Locate the cell with the specified text and output its (x, y) center coordinate. 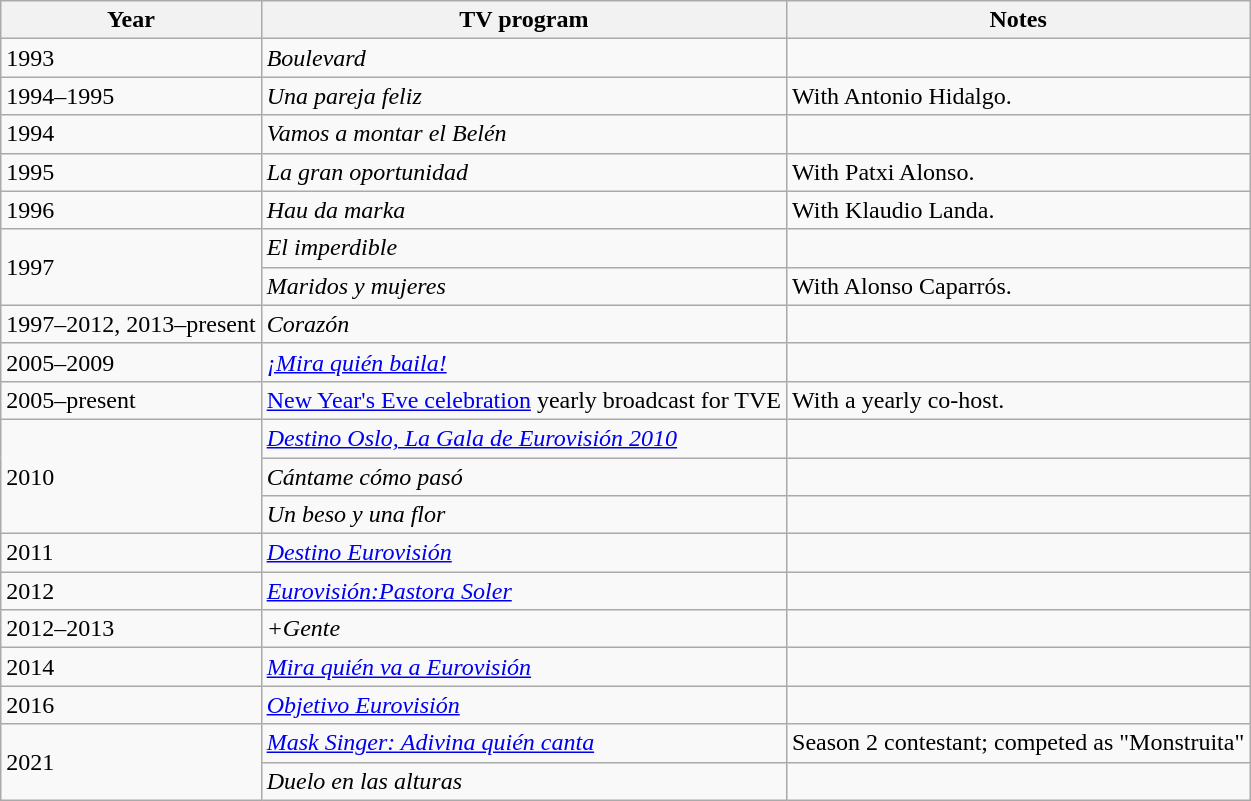
Year (131, 20)
Eurovisión:Pastora Soler (524, 591)
1995 (131, 172)
TV program (524, 20)
Duelo en las alturas (524, 781)
Destino Eurovisión (524, 553)
Destino Oslo, La Gala de Eurovisión 2010 (524, 438)
2010 (131, 476)
Boulevard (524, 58)
Notes (1018, 20)
1997 (131, 267)
New Year's Eve celebration yearly broadcast for TVE (524, 400)
Un beso y una flor (524, 515)
El imperdible (524, 248)
With Alonso Caparrós. (1018, 286)
With a yearly co-host. (1018, 400)
Hau da marka (524, 210)
Corazón (524, 324)
Objetivo Eurovisión (524, 705)
2005–present (131, 400)
2012 (131, 591)
1993 (131, 58)
2021 (131, 762)
+Gente (524, 629)
La gran oportunidad (524, 172)
Una pareja feliz (524, 96)
¡Mira quién baila! (524, 362)
2012–2013 (131, 629)
Season 2 contestant; competed as "Monstruita" (1018, 743)
Vamos a montar el Belén (524, 134)
2005–2009 (131, 362)
2016 (131, 705)
Mask Singer: Adivina quién canta (524, 743)
2011 (131, 553)
1994 (131, 134)
With Klaudio Landa. (1018, 210)
With Antonio Hidalgo. (1018, 96)
Mira quién va a Eurovisión (524, 667)
1994–1995 (131, 96)
1996 (131, 210)
With Patxi Alonso. (1018, 172)
2014 (131, 667)
Maridos y mujeres (524, 286)
1997–2012, 2013–present (131, 324)
Cántame cómo pasó (524, 477)
